Output the (X, Y) coordinate of the center of the cell containing the given text.  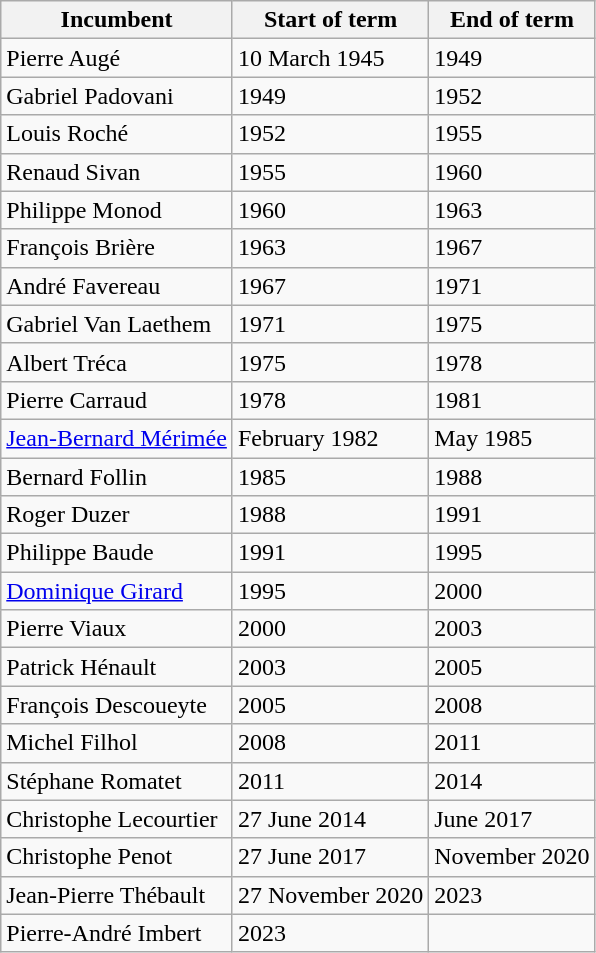
Pierre-André Imbert (117, 933)
Gabriel Padovani (117, 96)
Jean-Bernard Mérimée (117, 438)
November 2020 (512, 857)
François Descoueyte (117, 705)
Roger Duzer (117, 515)
1981 (512, 400)
Stéphane Romatet (117, 781)
27 June 2014 (330, 819)
Start of term (330, 20)
Jean-Pierre Thébault (117, 895)
Pierre Carraud (117, 400)
Pierre Viaux (117, 629)
Christophe Lecourtier (117, 819)
Renaud Sivan (117, 172)
27 November 2020 (330, 895)
27 June 2017 (330, 857)
10 March 1945 (330, 58)
June 2017 (512, 819)
Patrick Hénault (117, 667)
André Favereau (117, 286)
François Brière (117, 248)
1985 (330, 477)
Louis Roché (117, 134)
Dominique Girard (117, 591)
Gabriel Van Laethem (117, 324)
May 1985 (512, 438)
Philippe Monod (117, 210)
2014 (512, 781)
Albert Tréca (117, 362)
Philippe Baude (117, 553)
End of term (512, 20)
Michel Filhol (117, 743)
February 1982 (330, 438)
Christophe Penot (117, 857)
Incumbent (117, 20)
Pierre Augé (117, 58)
Bernard Follin (117, 477)
